Identify which cell holds the provided text, then report its (x, y) central coordinate. 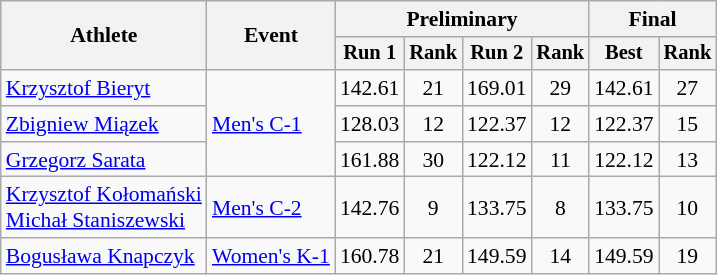
Krzysztof KołomańskiMichał Staniszewski (104, 208)
27 (688, 88)
Run 1 (370, 54)
15 (688, 124)
29 (560, 88)
30 (433, 160)
Men's C-1 (271, 124)
13 (688, 160)
Women's K-1 (271, 256)
Men's C-2 (271, 208)
169.01 (496, 88)
Best (624, 54)
128.03 (370, 124)
161.88 (370, 160)
Grzegorz Sarata (104, 160)
11 (560, 160)
Athlete (104, 36)
Bogusława Knapczyk (104, 256)
14 (560, 256)
Preliminary (462, 19)
Zbigniew Miązek (104, 124)
Krzysztof Bieryt (104, 88)
Final (652, 19)
10 (688, 208)
9 (433, 208)
Event (271, 36)
Run 2 (496, 54)
142.76 (370, 208)
19 (688, 256)
8 (560, 208)
160.78 (370, 256)
